Identify which cell holds the provided text, then report its [X, Y] central coordinate. 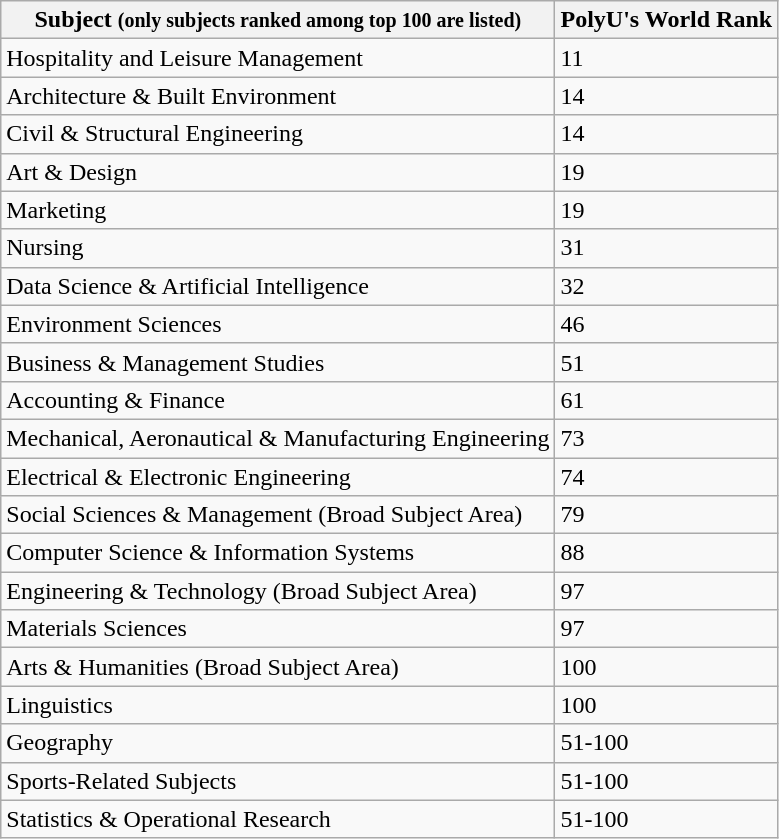
Marketing [278, 210]
Subject (only subjects ranked among top 100 are listed) [278, 20]
Arts & Humanities (Broad Subject Area) [278, 667]
Social Sciences & Management (Broad Subject Area) [278, 515]
Nursing [278, 248]
88 [666, 553]
Hospitality and Leisure Management [278, 58]
61 [666, 400]
Business & Management Studies [278, 362]
Accounting & Finance [278, 400]
Mechanical, Aeronautical & Manufacturing Engineering [278, 438]
Computer Science & Information Systems [278, 553]
Engineering & Technology (Broad Subject Area) [278, 591]
Environment Sciences [278, 324]
32 [666, 286]
31 [666, 248]
Art & Design [278, 172]
79 [666, 515]
Materials Sciences [278, 629]
Civil & Structural Engineering [278, 134]
Linguistics [278, 705]
Data Science & Artificial Intelligence [278, 286]
46 [666, 324]
73 [666, 438]
Electrical & Electronic Engineering [278, 477]
Statistics & Operational Research [278, 819]
51 [666, 362]
11 [666, 58]
Geography [278, 743]
Sports-Related Subjects [278, 781]
PolyU's World Rank [666, 20]
74 [666, 477]
Architecture & Built Environment [278, 96]
